Determine the (X, Y) coordinate at the center of the cell enclosing the given text.  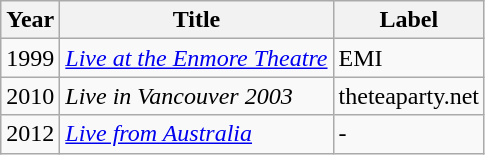
Year (30, 20)
Label (408, 20)
theteaparty.net (408, 96)
Title (196, 20)
Live from Australia (196, 134)
1999 (30, 58)
Live at the Enmore Theatre (196, 58)
EMI (408, 58)
2010 (30, 96)
Live in Vancouver 2003 (196, 96)
- (408, 134)
2012 (30, 134)
